Identify which cell holds the provided text, then report its (X, Y) central coordinate. 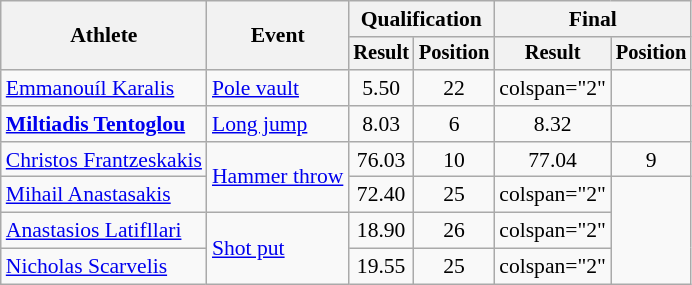
8.03 (381, 124)
Qualification (421, 19)
10 (454, 160)
22 (454, 88)
Nicholas Scarvelis (104, 267)
Christos Frantzeskakis (104, 160)
19.55 (381, 267)
Anastasios Latifllari (104, 231)
5.50 (381, 88)
9 (651, 160)
Shot put (278, 248)
8.32 (552, 124)
77.04 (552, 160)
Event (278, 36)
6 (454, 124)
Miltiadis Tentoglou (104, 124)
72.40 (381, 195)
Pole vault (278, 88)
Mihail Anastasakis (104, 195)
18.90 (381, 231)
76.03 (381, 160)
Emmanouíl Karalis (104, 88)
Final (592, 19)
26 (454, 231)
Hammer throw (278, 178)
Athlete (104, 36)
Long jump (278, 124)
